Extract the [x, y] coordinate from the center of the cell holding the provided text.  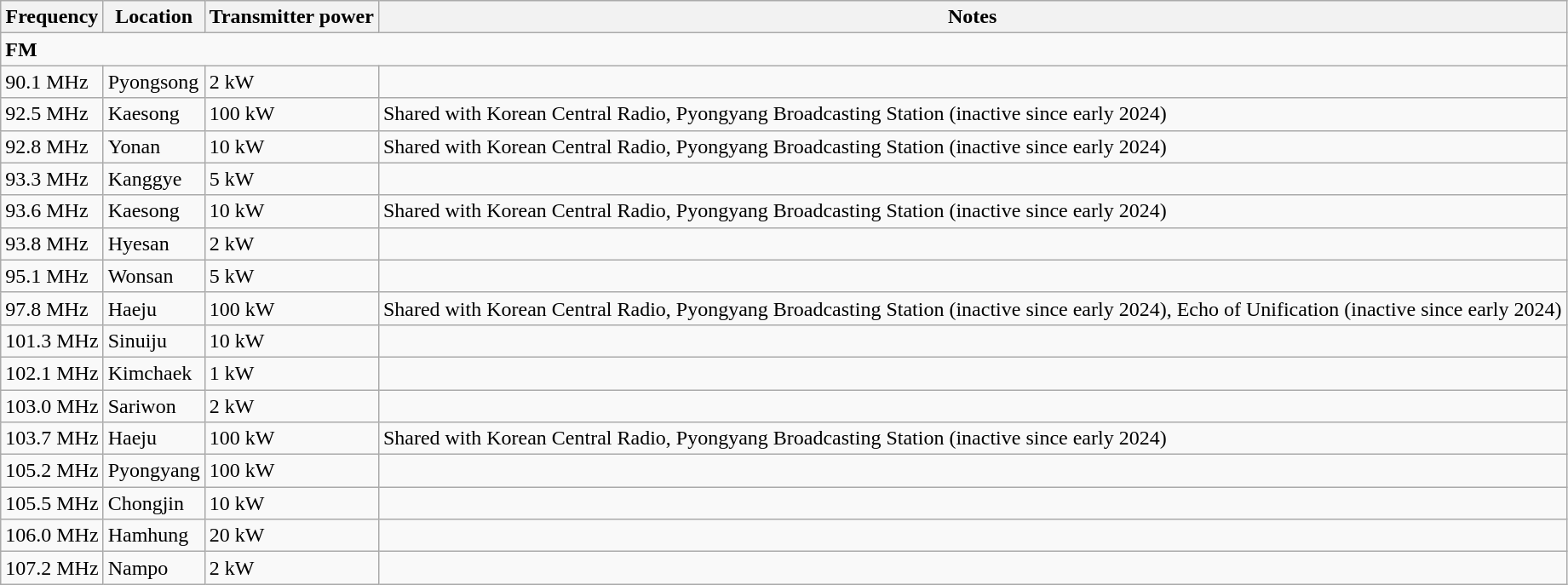
97.8 MHz [52, 308]
93.8 MHz [52, 244]
Kimchaek [153, 373]
92.5 MHz [52, 114]
103.0 MHz [52, 406]
Sinuiju [153, 341]
Kanggye [153, 179]
90.1 MHz [52, 82]
102.1 MHz [52, 373]
93.6 MHz [52, 211]
105.2 MHz [52, 471]
106.0 MHz [52, 536]
Transmitter power [291, 17]
20 kW [291, 536]
107.2 MHz [52, 568]
92.8 MHz [52, 146]
101.3 MHz [52, 341]
1 kW [291, 373]
Pyongsong [153, 82]
Nampo [153, 568]
Pyongyang [153, 471]
Location [153, 17]
103.7 MHz [52, 439]
95.1 MHz [52, 276]
Frequency [52, 17]
Hamhung [153, 536]
Hyesan [153, 244]
105.5 MHz [52, 503]
93.3 MHz [52, 179]
FM [784, 49]
Notes [973, 17]
Wonsan [153, 276]
Shared with Korean Central Radio, Pyongyang Broadcasting Station (inactive since early 2024), Echo of Unification (inactive since early 2024) [973, 308]
Yonan [153, 146]
Chongjin [153, 503]
Sariwon [153, 406]
